Return the (X, Y) coordinate for the center point of the cell that contains the specified text.  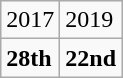
22nd (91, 58)
2019 (91, 20)
2017 (30, 20)
28th (30, 58)
